Locate the cell with the specified text and output its (X, Y) center coordinate. 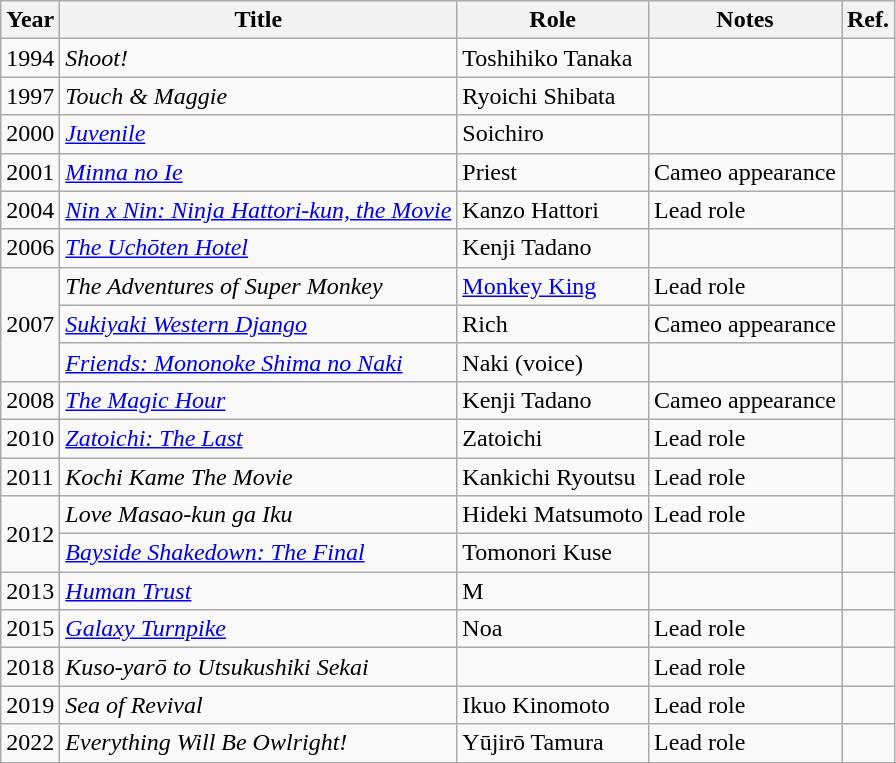
2018 (30, 667)
Everything Will Be Owlright! (258, 743)
2007 (30, 324)
2000 (30, 134)
2012 (30, 534)
2010 (30, 438)
Tomonori Kuse (553, 553)
2022 (30, 743)
Friends: Mononoke Shima no Naki (258, 362)
Noa (553, 629)
Kanzo Hattori (553, 210)
Shoot! (258, 58)
2011 (30, 477)
Ikuo Kinomoto (553, 705)
Minna no Ie (258, 172)
Hideki Matsumoto (553, 515)
Nin x Nin: Ninja Hattori-kun, the Movie (258, 210)
Zatoichi: The Last (258, 438)
Zatoichi (553, 438)
Sukiyaki Western Django (258, 324)
Role (553, 20)
2019 (30, 705)
Naki (voice) (553, 362)
2008 (30, 400)
Juvenile (258, 134)
Notes (746, 20)
Toshihiko Tanaka (553, 58)
1994 (30, 58)
Love Masao-kun ga Iku (258, 515)
Monkey King (553, 286)
Soichiro (553, 134)
The Uchōten Hotel (258, 248)
Year (30, 20)
The Adventures of Super Monkey (258, 286)
2006 (30, 248)
2004 (30, 210)
Sea of Revival (258, 705)
1997 (30, 96)
Human Trust (258, 591)
Ref. (868, 20)
2015 (30, 629)
The Magic Hour (258, 400)
Rich (553, 324)
Kochi Kame The Movie (258, 477)
2001 (30, 172)
2013 (30, 591)
Ryoichi Shibata (553, 96)
Yūjirō Tamura (553, 743)
M (553, 591)
Title (258, 20)
Kuso-yarō to Utsukushiki Sekai (258, 667)
Bayside Shakedown: The Final (258, 553)
Galaxy Turnpike (258, 629)
Touch & Maggie (258, 96)
Priest (553, 172)
Kankichi Ryoutsu (553, 477)
